Scan for the cell matching the given text and deliver its [X, Y] coordinate at center. 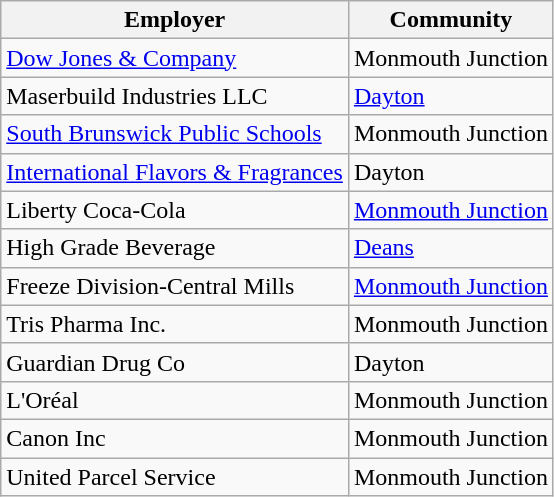
Community [450, 20]
Canon Inc [175, 438]
High Grade Beverage [175, 248]
Guardian Drug Co [175, 362]
Freeze Division-Central Mills [175, 286]
Liberty Coca-Cola [175, 210]
International Flavors & Fragrances [175, 172]
Deans [450, 248]
Dow Jones & Company [175, 58]
South Brunswick Public Schools [175, 134]
L'Oréal [175, 400]
Tris Pharma Inc. [175, 324]
Maserbuild Industries LLC [175, 96]
Employer [175, 20]
United Parcel Service [175, 477]
